Return [X, Y] of the center of cell containing provided text 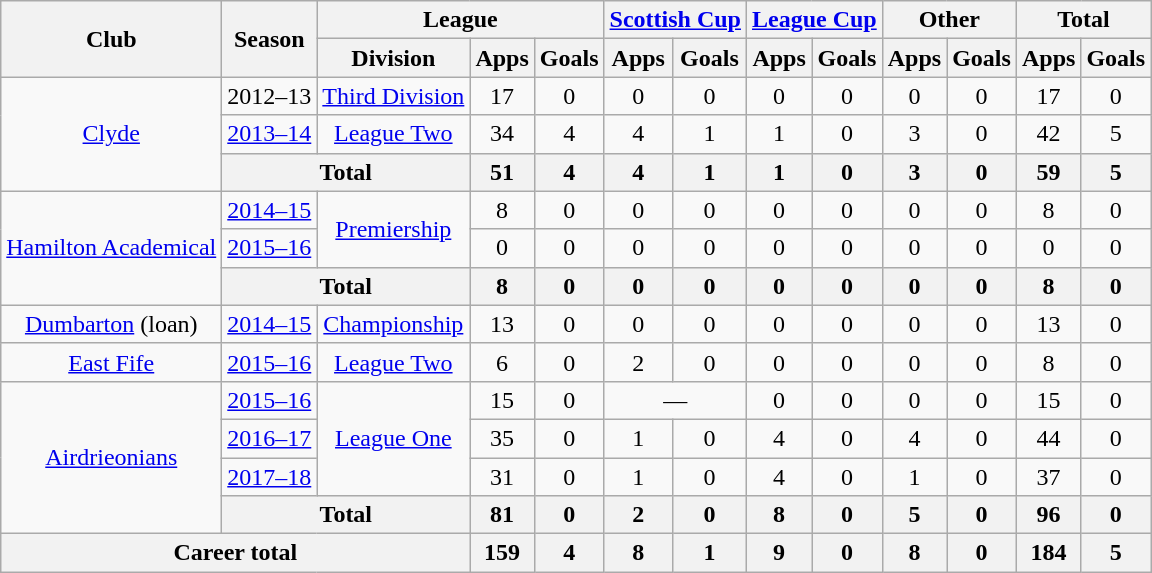
2017–18 [270, 477]
31 [502, 477]
League One [394, 438]
9 [778, 553]
League Cup [814, 20]
Career total [236, 553]
184 [1048, 553]
Scottish Cup [675, 20]
51 [502, 172]
— [675, 400]
42 [1048, 134]
6 [502, 362]
59 [1048, 172]
Premiership [394, 229]
Dumbarton (loan) [112, 324]
Club [112, 39]
East Fife [112, 362]
35 [502, 438]
Clyde [112, 134]
Hamilton Academical [112, 248]
81 [502, 515]
44 [1048, 438]
League [460, 20]
159 [502, 553]
2013–14 [270, 134]
Third Division [394, 96]
2012–13 [270, 96]
Season [270, 39]
Championship [394, 324]
Airdrieonians [112, 457]
2016–17 [270, 438]
96 [1048, 515]
Division [394, 58]
34 [502, 134]
Other [949, 20]
37 [1048, 477]
